Return [x, y] of the center of cell containing provided text 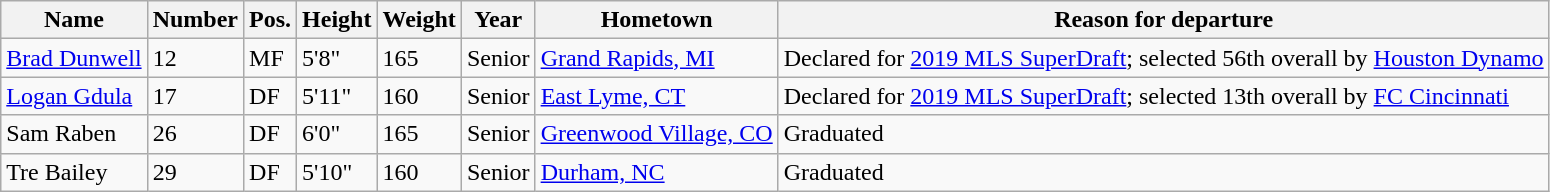
Grand Rapids, MI [656, 58]
Number [195, 20]
Year [498, 20]
29 [195, 172]
Logan Gdula [74, 96]
Greenwood Village, CO [656, 134]
Tre Bailey [74, 172]
12 [195, 58]
Name [74, 20]
26 [195, 134]
Durham, NC [656, 172]
Declared for 2019 MLS SuperDraft; selected 56th overall by Houston Dynamo [1164, 58]
Height [337, 20]
6'0" [337, 134]
Weight [419, 20]
Reason for departure [1164, 20]
5'8" [337, 58]
5'11" [337, 96]
MF [270, 58]
5'10" [337, 172]
Pos. [270, 20]
Declared for 2019 MLS SuperDraft; selected 13th overall by FC Cincinnati [1164, 96]
Hometown [656, 20]
Brad Dunwell [74, 58]
17 [195, 96]
East Lyme, CT [656, 96]
Sam Raben [74, 134]
